Provide the [x, y] coordinate of the cell's center where the given text is located.  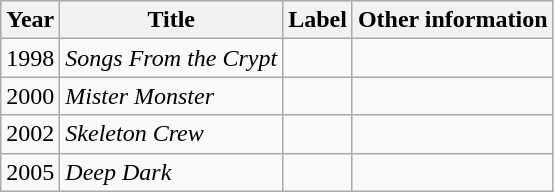
Skeleton Crew [172, 134]
Other information [452, 20]
Label [318, 20]
Mister Monster [172, 96]
Title [172, 20]
2002 [30, 134]
Year [30, 20]
2005 [30, 172]
1998 [30, 58]
Deep Dark [172, 172]
Songs From the Crypt [172, 58]
2000 [30, 96]
